Return the [X, Y] coordinate for the center point of the cell that contains the specified text.  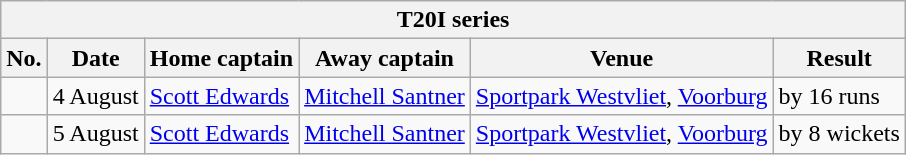
Away captain [385, 58]
T20I series [454, 20]
Venue [622, 58]
4 August [96, 96]
by 16 runs [839, 96]
Home captain [221, 58]
5 August [96, 134]
Result [839, 58]
Date [96, 58]
by 8 wickets [839, 134]
No. [24, 58]
